Return (X, Y) of the center of cell containing provided text 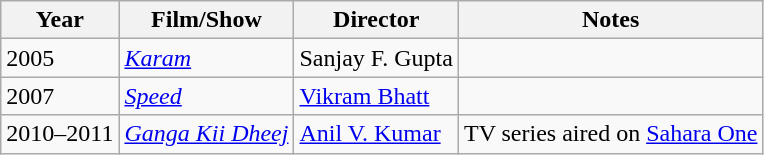
2005 (60, 58)
Year (60, 20)
Ganga Kii Dheej (206, 134)
Film/Show (206, 20)
Sanjay F. Gupta (376, 58)
Karam (206, 58)
2010–2011 (60, 134)
Notes (610, 20)
Vikram Bhatt (376, 96)
Speed (206, 96)
Director (376, 20)
Anil V. Kumar (376, 134)
TV series aired on Sahara One (610, 134)
2007 (60, 96)
